Find where the given text appears and provide that cell's center as [x, y] coordinate. 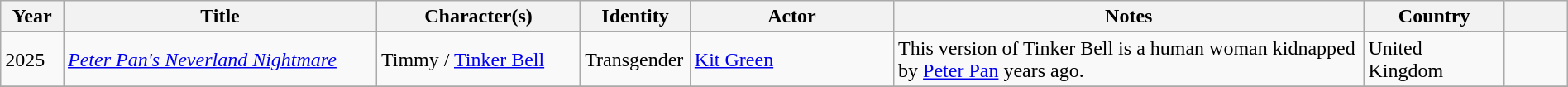
Character(s) [478, 17]
Title [220, 17]
Country [1434, 17]
2025 [32, 60]
Peter Pan's Neverland Nightmare [220, 60]
Timmy / Tinker Bell [478, 60]
Kit Green [791, 60]
Actor [791, 17]
Notes [1129, 17]
This version of Tinker Bell is a human woman kidnapped by Peter Pan years ago. [1129, 60]
United Kingdom [1434, 60]
Transgender [635, 60]
Identity [635, 17]
Year [32, 17]
